Locate the cell with the specified text and output its (x, y) center coordinate. 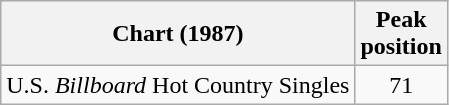
Chart (1987) (178, 34)
Peakposition (401, 34)
U.S. Billboard Hot Country Singles (178, 85)
71 (401, 85)
